Search for the cell housing the specified text and yield its (x, y) center coordinate. 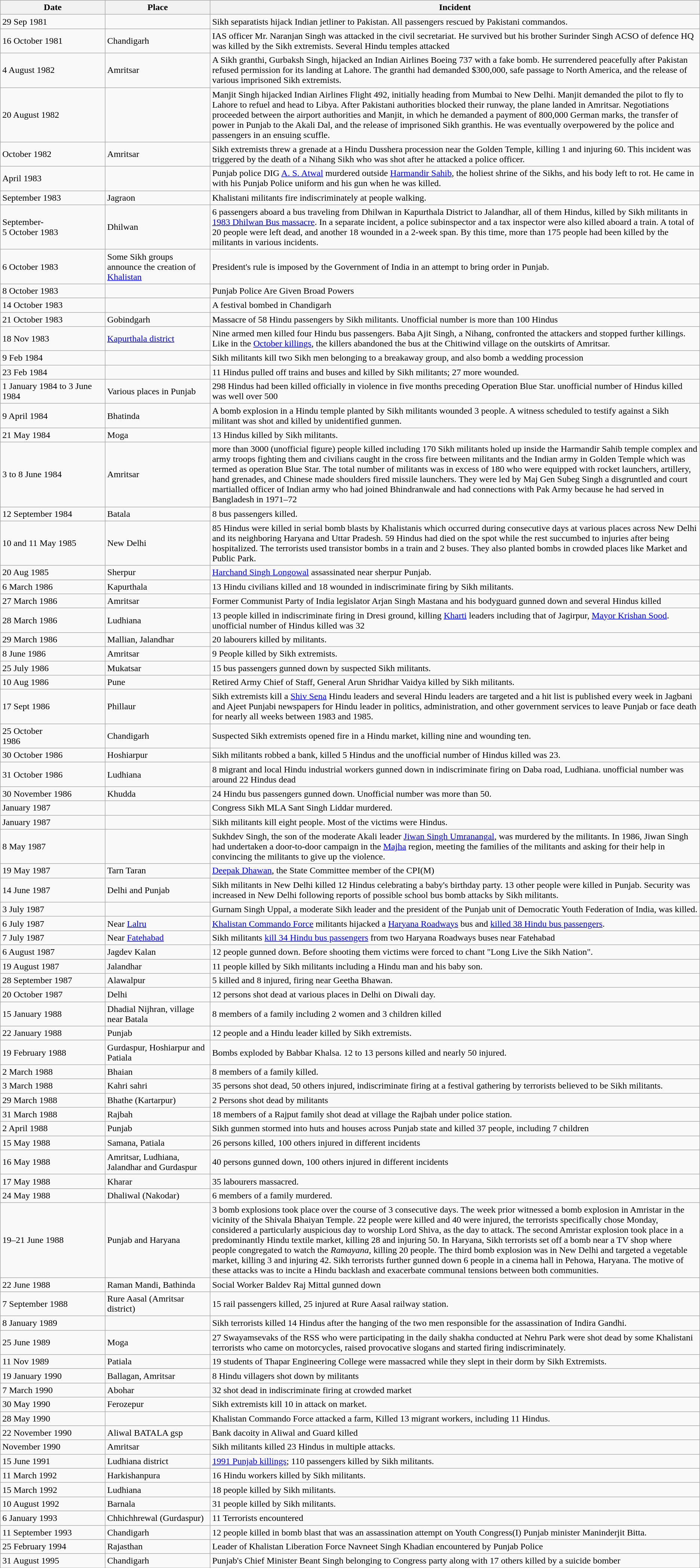
20 labourers killed by militants. (455, 639)
1991 Punjab killings; 110 passengers killed by Sikh militants. (455, 1461)
15 bus passengers gunned down by suspected Sikh militants. (455, 668)
Amritsar, Ludhiana, Jalandhar and Gurdaspur (158, 1162)
Sikh gunmen stormed into huts and houses across Punjab state and killed 37 people, including 7 children (455, 1129)
21 May 1984 (53, 435)
20 August 1982 (53, 115)
Patiala (158, 1362)
Sikh extremists kill 10 in attack on market. (455, 1404)
Gurnam Singh Uppal, a moderate Sikh leader and the president of the Punjab unit of Democratic Youth Federation of India, was killed. (455, 909)
Phillaur (158, 707)
Khalistan Commando Force attacked a farm, Killed 13 migrant workers, including 11 Hindus. (455, 1419)
22 November 1990 (53, 1433)
Samana, Patiala (158, 1143)
7 September 1988 (53, 1304)
Jagdev Kalan (158, 952)
Rajasthan (158, 1547)
17 Sept 1986 (53, 707)
16 May 1988 (53, 1162)
Punjab's Chief Minister Beant Singh belonging to Congress party along with 17 others killed by a suicide bomber (455, 1561)
Hoshiarpur (158, 755)
Khalistani militants fire indiscriminately at people walking. (455, 198)
25 July 1986 (53, 668)
8 members of a family including 2 women and 3 children killed (455, 1014)
Some Sikh groups announce the creation of Khalistan (158, 266)
6 March 1986 (53, 587)
25 October1986 (53, 736)
24 Hindu bus passengers gunned down. Unofficial number was more than 50. (455, 794)
27 March 1986 (53, 601)
30 May 1990 (53, 1404)
November 1990 (53, 1447)
Kapurthala (158, 587)
7 July 1987 (53, 938)
9 Feb 1984 (53, 358)
Bhaian (158, 1072)
Rure Aasal (Amritsar district) (158, 1304)
11 Nov 1989 (53, 1362)
31 October 1986 (53, 774)
Mukatsar (158, 668)
1 January 1984 to 3 June 1984 (53, 392)
Kharar (158, 1181)
Suspected Sikh extremists opened fire in a Hindu market, killing nine and wounding ten. (455, 736)
Rajbah (158, 1114)
Date (53, 7)
Kapurthala district (158, 339)
Incident (455, 7)
6 January 1993 (53, 1518)
31 August 1995 (53, 1561)
11 people killed by Sikh militants including a Hindu man and his baby son. (455, 966)
Punjab Police Are Given Broad Powers (455, 291)
Dhadial Nijhran, village near Batala (158, 1014)
19–21 June 1988 (53, 1240)
Bank dacoity in Aliwal and Guard killed (455, 1433)
Dhaliwal (Nakodar) (158, 1195)
Ballagan, Amritsar (158, 1376)
Various places in Punjab (158, 392)
30 October 1986 (53, 755)
40 persons gunned down, 100 others injured in different incidents (455, 1162)
2 April 1988 (53, 1129)
8 migrant and local Hindu industrial workers gunned down in indiscriminate firing on Daba road, Ludhiana. unofficial number was around 22 Hindus dead (455, 774)
11 Terrorists encountered (455, 1518)
35 persons shot dead, 50 others injured, indiscriminate firing at a festival gathering by terrorists believed to be Sikh militants. (455, 1086)
Sikh terrorists killed 14 Hindus after the hanging of the two men responsible for the assassination of Indira Gandhi. (455, 1323)
Bhathe (Kartarpur) (158, 1100)
26 persons killed, 100 others injured in different incidents (455, 1143)
18 Nov 1983 (53, 339)
15 March 1992 (53, 1490)
Gurdaspur, Hoshiarpur and Patiala (158, 1052)
Batala (158, 514)
Jalandhar (158, 966)
Mallian, Jalandhar (158, 639)
4 August 1982 (53, 70)
12 people gunned down. Before shooting them victims were forced to chant "Long Live the Sikh Nation". (455, 952)
35 labourers massacred. (455, 1181)
Leader of Khalistan Liberation Force Navneet Singh Khadian encountered by Punjab Police (455, 1547)
Tarn Taran (158, 871)
21 October 1983 (53, 320)
President's rule is imposed by the Government of India in an attempt to bring order in Punjab. (455, 266)
31 people killed by Sikh militants. (455, 1504)
16 Hindu workers killed by Sikh militants. (455, 1475)
Former Communist Party of India legislator Arjan Singh Mastana and his bodyguard gunned down and several Hindus killed (455, 601)
29 March 1988 (53, 1100)
24 May 1988 (53, 1195)
12 September 1984 (53, 514)
Delhi (158, 995)
16 October 1981 (53, 41)
9 April 1984 (53, 416)
20 October 1987 (53, 995)
17 May 1988 (53, 1181)
12 persons shot dead at various places in Delhi on Diwali day. (455, 995)
10 and 11 May 1985 (53, 543)
11 March 1992 (53, 1475)
April 1983 (53, 179)
Ludhiana district (158, 1461)
6 October 1983 (53, 266)
15 rail passengers killed, 25 injured at Rure Aasal railway station. (455, 1304)
28 May 1990 (53, 1419)
14 June 1987 (53, 890)
19 January 1990 (53, 1376)
28 September 1987 (53, 981)
10 Aug 1986 (53, 682)
15 May 1988 (53, 1143)
32 shot dead in indiscriminate firing at crowded market (455, 1390)
13 Hindu civilians killed and 18 wounded in indiscriminate firing by Sikh militants. (455, 587)
Place (158, 7)
3 to 8 June 1984 (53, 475)
Khalistan Commando Force militants hijacked a Haryana Roadways bus and killed 38 Hindu bus passengers. (455, 923)
18 members of a Rajput family shot dead at village the Rajbah under police station. (455, 1114)
Sherpur (158, 572)
Ferozepur (158, 1404)
Pune (158, 682)
12 people killed in bomb blast that was an assassination attempt on Youth Congress(I) Punjab minister Maninderjit Bitta. (455, 1532)
Deepak Dhawan, the State Committee member of the CPI(M) (455, 871)
29 Sep 1981 (53, 22)
20 Aug 1985 (53, 572)
15 June 1991 (53, 1461)
Jagraon (158, 198)
Harchand Singh Longowal assassinated near sherpur Punjab. (455, 572)
3 March 1988 (53, 1086)
25 February 1994 (53, 1547)
8 January 1989 (53, 1323)
18 people killed by Sikh militants. (455, 1490)
12 people and a Hindu leader killed by Sikh extremists. (455, 1033)
Sikh militants kill eight people. Most of the victims were Hindus. (455, 822)
5 killed and 8 injured, firing near Geetha Bhawan. (455, 981)
6 members of a family murdered. (455, 1195)
Kahri sahri (158, 1086)
Near Lalru (158, 923)
8 May 1987 (53, 846)
25 June 1989 (53, 1342)
Bombs exploded by Babbar Khalsa. 12 to 13 persons killed and nearly 50 injured. (455, 1052)
October 1982 (53, 154)
Raman Mandi, Bathinda (158, 1284)
Near Fatehabad (158, 938)
A festival bombed in Chandigarh (455, 305)
September 1983 (53, 198)
30 November 1986 (53, 794)
Barnala (158, 1504)
Aliwal BATALA gsp (158, 1433)
Delhi and Punjab (158, 890)
Massacre of 58 Hindu passengers by Sikh militants. Unofficial number is more than 100 Hindus (455, 320)
13 Hindus killed by Sikh militants. (455, 435)
11 Hindus pulled off trains and buses and killed by Sikh militants; 27 more wounded. (455, 372)
8 Hindu villagers shot down by militants (455, 1376)
8 members of a family killed. (455, 1072)
Social Worker Baldev Raj Mittal gunned down (455, 1284)
2 March 1988 (53, 1072)
3 July 1987 (53, 909)
11 September 1993 (53, 1532)
29 March 1986 (53, 639)
Congress Sikh MLA Sant Singh Liddar murdered. (455, 808)
8 bus passengers killed. (455, 514)
Chhichhrewal (Gurdaspur) (158, 1518)
2 Persons shot dead by militants (455, 1100)
19 May 1987 (53, 871)
31 March 1988 (53, 1114)
9 People killed by Sikh extremists. (455, 654)
Sikh militants kill two Sikh men belonging to a breakaway group, and also bomb a wedding procession (455, 358)
Sikh militants kill 34 Hindu bus passengers from two Haryana Roadways buses near Fatehabad (455, 938)
Punjab and Haryana (158, 1240)
6 August 1987 (53, 952)
15 January 1988 (53, 1014)
23 Feb 1984 (53, 372)
Khudda (158, 794)
8 June 1986 (53, 654)
Alawalpur (158, 981)
19 August 1987 (53, 966)
22 January 1988 (53, 1033)
Gobindgarh (158, 320)
Bhatinda (158, 416)
19 February 1988 (53, 1052)
22 June 1988 (53, 1284)
Sikh militants killed 23 Hindus in multiple attacks. (455, 1447)
298 Hindus had been killed officially in violence in five months preceding Operation Blue Star. unofficial number of Hindus killed was well over 500 (455, 392)
28 March 1986 (53, 620)
Harkishanpura (158, 1475)
New Delhi (158, 543)
Retired Army Chief of Staff, General Arun Shridhar Vaidya killed by Sikh militants. (455, 682)
Dhilwan (158, 227)
14 October 1983 (53, 305)
Sikh separatists hijack Indian jetliner to Pakistan. All passengers rescued by Pakistani commandos. (455, 22)
September-5 October 1983 (53, 227)
8 October 1983 (53, 291)
10 August 1992 (53, 1504)
6 July 1987 (53, 923)
19 students of Thapar Engineering College were massacred while they slept in their dorm by Sikh Extremists. (455, 1362)
7 March 1990 (53, 1390)
Sikh militants robbed a bank, killed 5 Hindus and the unofficial number of Hindus killed was 23. (455, 755)
Abohar (158, 1390)
